Locate the cell with the specified text and output its [X, Y] center coordinate. 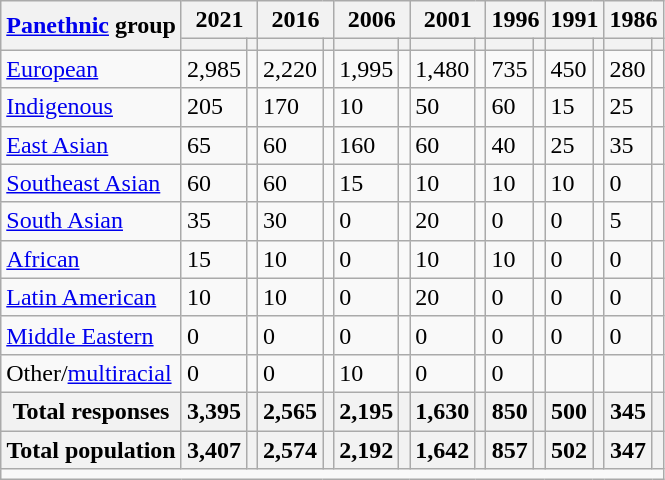
Indigenous [92, 107]
Total population [92, 449]
5 [628, 221]
Middle Eastern [92, 335]
2001 [448, 20]
2,192 [366, 449]
450 [569, 69]
1,642 [442, 449]
2,565 [290, 411]
South Asian [92, 221]
50 [442, 107]
2021 [219, 20]
345 [628, 411]
1,630 [442, 411]
205 [214, 107]
3,395 [214, 411]
500 [569, 411]
850 [510, 411]
1996 [516, 20]
30 [290, 221]
2016 [296, 20]
Total responses [92, 411]
857 [510, 449]
1,995 [366, 69]
3,407 [214, 449]
160 [366, 145]
502 [569, 449]
Southeast Asian [92, 183]
European [92, 69]
Latin American [92, 297]
2,574 [290, 449]
1991 [574, 20]
735 [510, 69]
2,985 [214, 69]
Panethnic group [92, 26]
Other/multiracial [92, 373]
2006 [372, 20]
280 [628, 69]
2,195 [366, 411]
1986 [634, 20]
African [92, 259]
East Asian [92, 145]
170 [290, 107]
347 [628, 449]
65 [214, 145]
1,480 [442, 69]
40 [510, 145]
2,220 [290, 69]
